Locate the cell with the specified text and output its (x, y) center coordinate. 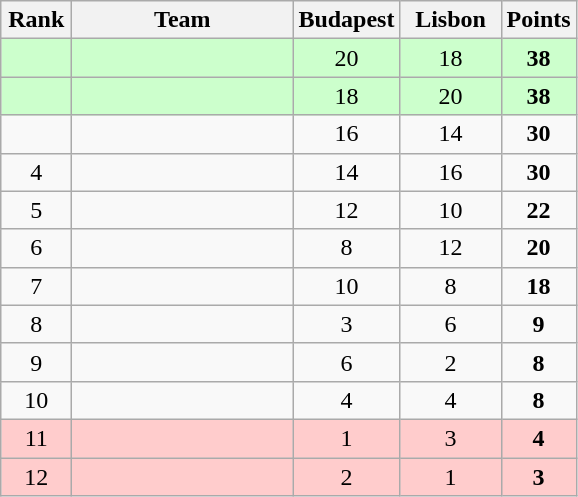
5 (36, 210)
Lisbon (450, 20)
22 (538, 210)
Team (182, 20)
Points (538, 20)
Rank (36, 20)
7 (36, 286)
Budapest (346, 20)
11 (36, 438)
